Return [x, y] of the center of cell containing provided text 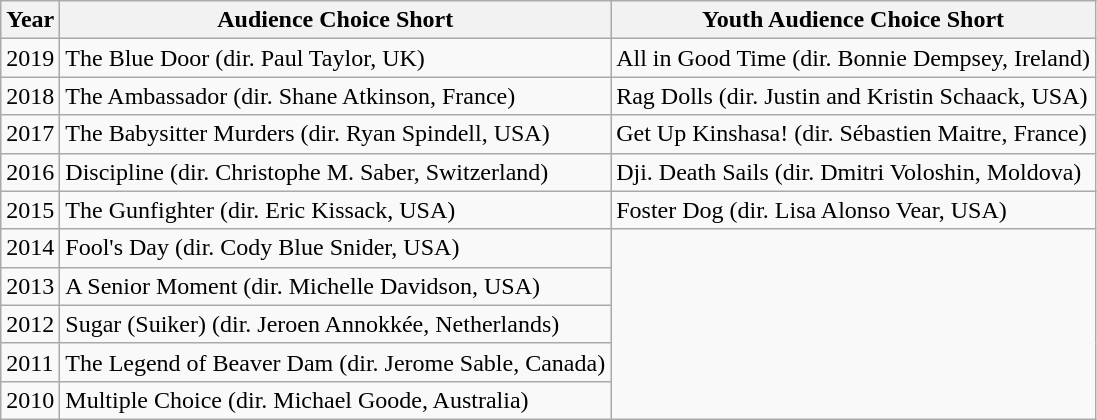
2016 [30, 172]
Get Up Kinshasa! (dir. Sébastien Maitre, France) [854, 134]
2010 [30, 400]
The Blue Door (dir. Paul Taylor, UK) [336, 58]
Audience Choice Short [336, 20]
The Ambassador (dir. Shane Atkinson, France) [336, 96]
The Babysitter Murders (dir. Ryan Spindell, USA) [336, 134]
Year [30, 20]
2018 [30, 96]
Multiple Choice (dir. Michael Goode, Australia) [336, 400]
Discipline (dir. Christophe M. Saber, Switzerland) [336, 172]
2019 [30, 58]
The Legend of Beaver Dam (dir. Jerome Sable, Canada) [336, 362]
Dji. Death Sails (dir. Dmitri Voloshin, Moldova) [854, 172]
The Gunfighter (dir. Eric Kissack, USA) [336, 210]
2017 [30, 134]
2013 [30, 286]
2014 [30, 248]
2015 [30, 210]
Youth Audience Choice Short [854, 20]
Sugar (Suiker) (dir. Jeroen Annokkée, Netherlands) [336, 324]
All in Good Time (dir. Bonnie Dempsey, Ireland) [854, 58]
Rag Dolls (dir. Justin and Kristin Schaack, USA) [854, 96]
A Senior Moment (dir. Michelle Davidson, USA) [336, 286]
2012 [30, 324]
2011 [30, 362]
Foster Dog (dir. Lisa Alonso Vear, USA) [854, 210]
Fool's Day (dir. Cody Blue Snider, USA) [336, 248]
